Locate the cell with the specified text and output its [X, Y] center coordinate. 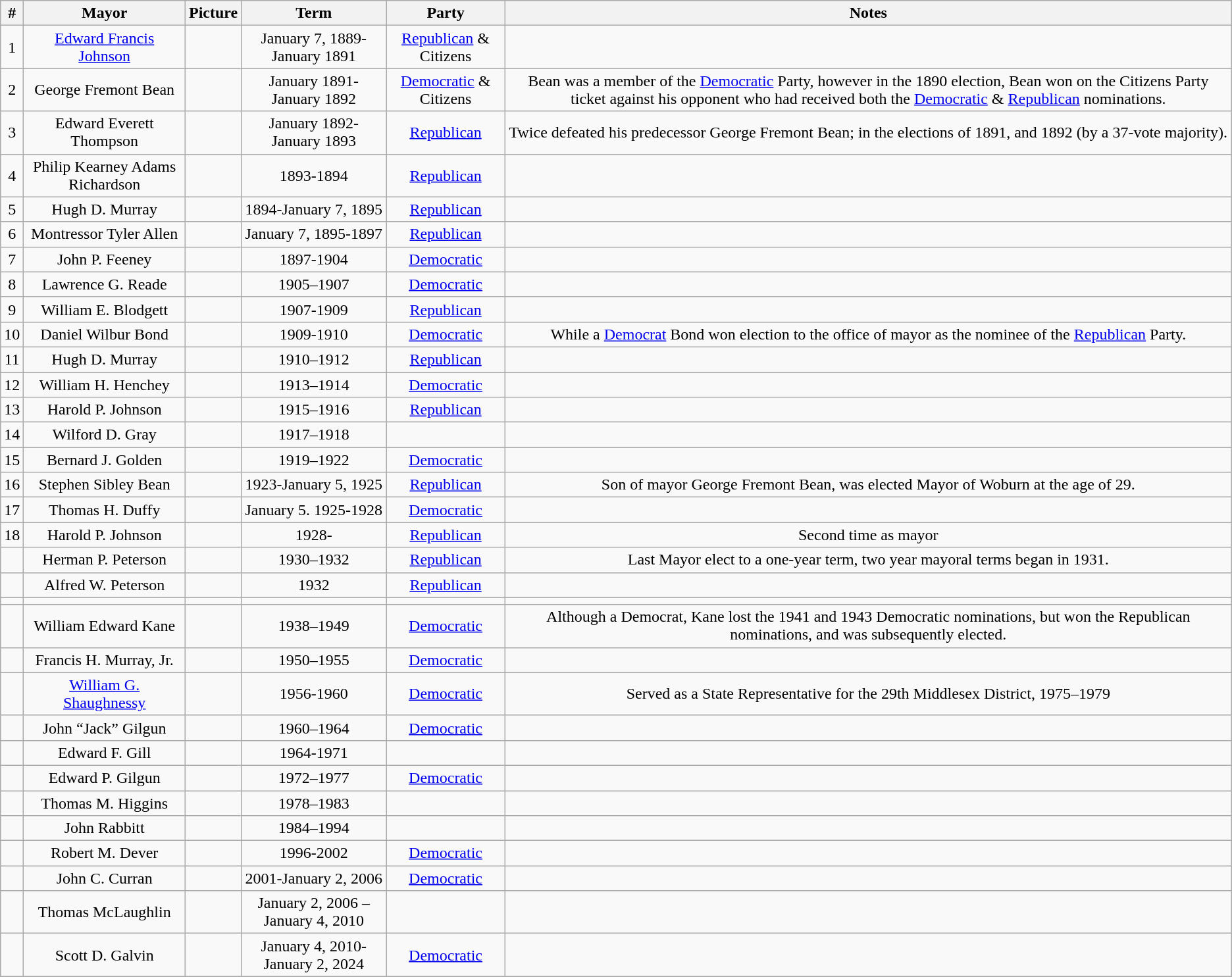
Thomas McLaughlin [105, 912]
Edward Everett Thompson [105, 133]
1917–1918 [314, 435]
13 [12, 410]
Party [446, 13]
18 [12, 535]
Notes [868, 13]
12 [12, 385]
Democratic & Citizens [446, 89]
1938–1949 [314, 626]
1923-January 5, 1925 [314, 485]
January 1891-January 1892 [314, 89]
11 [12, 359]
January 2, 2006 – January 4, 2010 [314, 912]
1928- [314, 535]
1984–1994 [314, 828]
George Fremont Bean [105, 89]
January 4, 2010- January 2, 2024 [314, 955]
1919–1922 [314, 460]
Robert M. Dever [105, 853]
Wilford D. Gray [105, 435]
1893-1894 [314, 175]
Scott D. Galvin [105, 955]
Stephen Sibley Bean [105, 485]
1910–1912 [314, 359]
1960–1964 [314, 728]
1905–1907 [314, 284]
3 [12, 133]
Thomas M. Higgins [105, 803]
9 [12, 309]
Last Mayor elect to a one-year term, two year mayoral terms began in 1931. [868, 560]
January 7, 1889-January 1891 [314, 47]
1950–1955 [314, 660]
1894-January 7, 1895 [314, 209]
Edward P. Gilgun [105, 778]
1907-1909 [314, 309]
Mayor [105, 13]
John “Jack” Gilgun [105, 728]
William H. Henchey [105, 385]
John C. Curran [105, 878]
5 [12, 209]
William G. Shaughnessy [105, 693]
Son of mayor George Fremont Bean, was elected Mayor of Woburn at the age of 29. [868, 485]
1996-2002 [314, 853]
1964-1971 [314, 753]
# [12, 13]
Although a Democrat, Kane lost the 1941 and 1943 Democratic nominations, but won the Republican nominations, and was subsequently elected. [868, 626]
While a Democrat Bond won election to the office of mayor as the nominee of the Republican Party. [868, 334]
Lawrence G. Reade [105, 284]
Francis H. Murray, Jr. [105, 660]
1913–1914 [314, 385]
Daniel Wilbur Bond [105, 334]
January 1892-January 1893 [314, 133]
14 [12, 435]
8 [12, 284]
Edward F. Gill [105, 753]
January 7, 1895-1897 [314, 234]
1 [12, 47]
John Rabbitt [105, 828]
Picture [213, 13]
Republican & Citizens [446, 47]
Alfred W. Peterson [105, 585]
1956-1960 [314, 693]
Thomas H. Duffy [105, 510]
1978–1983 [314, 803]
1972–1977 [314, 778]
Second time as mayor [868, 535]
10 [12, 334]
William Edward Kane [105, 626]
Twice defeated his predecessor George Fremont Bean; in the elections of 1891, and 1892 (by a 37-vote majority). [868, 133]
Montressor Tyler Allen [105, 234]
Herman P. Peterson [105, 560]
1915–1916 [314, 410]
1932 [314, 585]
John P. Feeney [105, 259]
Term [314, 13]
January 5. 1925-1928 [314, 510]
2001-January 2, 2006 [314, 878]
4 [12, 175]
16 [12, 485]
15 [12, 460]
1909-1910 [314, 334]
17 [12, 510]
Philip Kearney Adams Richardson [105, 175]
William E. Blodgett [105, 309]
1930–1932 [314, 560]
6 [12, 234]
Bernard J. Golden [105, 460]
1897-1904 [314, 259]
2 [12, 89]
Edward Francis Johnson [105, 47]
7 [12, 259]
Served as a State Representative for the 29th Middlesex District, 1975–1979 [868, 693]
